Locate the cell with the specified text and output its [X, Y] center coordinate. 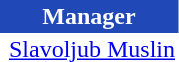
Manager [89, 16]
